Return [X, Y] of the center of cell containing provided text 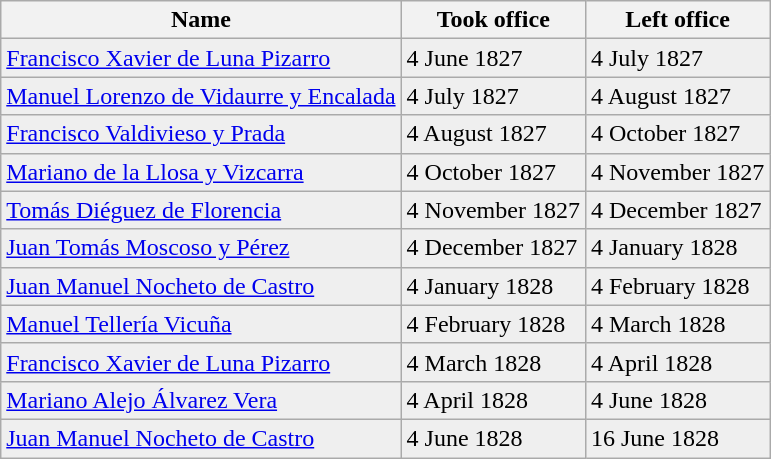
16 June 1828 [677, 438]
Francisco Valdivieso y Prada [201, 134]
4 June 1827 [493, 58]
Manuel Lorenzo de Vidaurre y Encalada [201, 96]
Took office [493, 20]
Mariano de la Llosa y Vizcarra [201, 172]
Mariano Alejo Álvarez Vera [201, 400]
Juan Tomás Moscoso y Pérez [201, 248]
Manuel Tellería Vicuña [201, 324]
Tomás Diéguez de Florencia [201, 210]
Name [201, 20]
Left office [677, 20]
